Provide the [X, Y] coordinate of the cell's center where the given text is located.  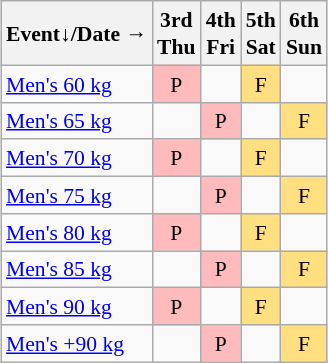
4thFri [221, 33]
Men's +90 kg [76, 344]
Men's 85 kg [76, 268]
Men's 75 kg [76, 194]
Men's 80 kg [76, 232]
3rdThu [176, 33]
Men's 65 kg [76, 120]
5thSat [261, 33]
Men's 90 kg [76, 306]
Men's 60 kg [76, 84]
Men's 70 kg [76, 158]
Event↓/Date → [76, 33]
6thSun [304, 33]
